Find where the given text appears and provide that cell's center as [x, y] coordinate. 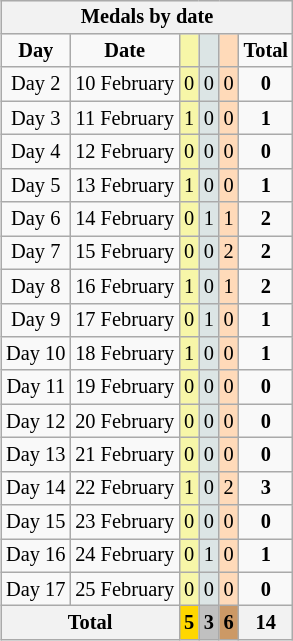
23 February [124, 522]
17 February [124, 320]
Day 6 [36, 219]
Date [124, 51]
21 February [124, 455]
16 February [124, 286]
Day 12 [36, 421]
Day 16 [36, 556]
Day [36, 51]
14 [266, 623]
6 [229, 623]
10 February [124, 84]
5 [189, 623]
Day 15 [36, 522]
14 February [124, 219]
Medals by date [147, 17]
Day 4 [36, 152]
22 February [124, 488]
19 February [124, 387]
12 February [124, 152]
Day 9 [36, 320]
Day 10 [36, 354]
Day 13 [36, 455]
Day 14 [36, 488]
18 February [124, 354]
Day 5 [36, 185]
Day 11 [36, 387]
25 February [124, 589]
15 February [124, 253]
Day 17 [36, 589]
Day 2 [36, 84]
11 February [124, 118]
Day 7 [36, 253]
13 February [124, 185]
20 February [124, 421]
Day 8 [36, 286]
24 February [124, 556]
Day 3 [36, 118]
